Identify which cell holds the provided text, then report its (X, Y) central coordinate. 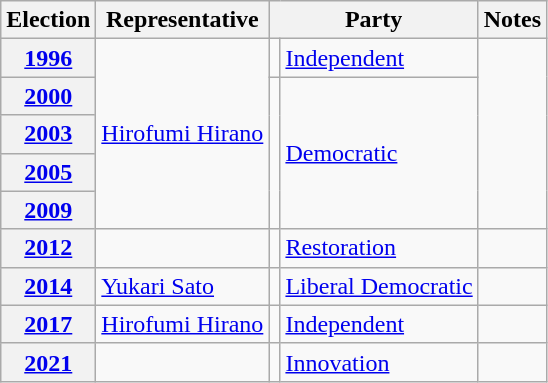
Democratic (379, 153)
2021 (48, 362)
2009 (48, 210)
Liberal Democratic (379, 286)
2003 (48, 134)
2000 (48, 96)
Representative (182, 20)
2014 (48, 286)
2005 (48, 172)
Notes (512, 20)
Yukari Sato (182, 286)
2017 (48, 324)
1996 (48, 58)
Innovation (379, 362)
Election (48, 20)
2012 (48, 248)
Party (374, 20)
Restoration (379, 248)
